From the cell containing the given text, extract its center point as (X, Y) coordinate. 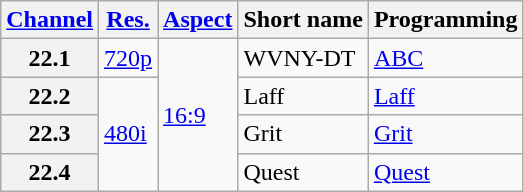
Programming (446, 20)
Res. (128, 20)
Short name (303, 20)
22.3 (50, 134)
Channel (50, 20)
22.2 (50, 96)
22.4 (50, 172)
720p (128, 58)
22.1 (50, 58)
480i (128, 134)
WVNY-DT (303, 58)
Aspect (198, 20)
ABC (446, 58)
16:9 (198, 115)
